Determine the (x, y) coordinate at the center of the cell enclosing the given text.  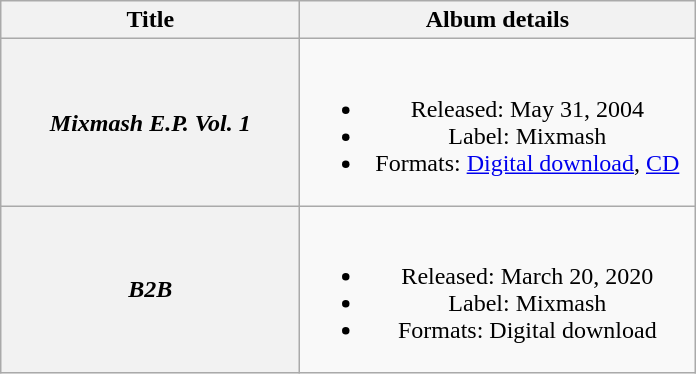
Mixmash E.P. Vol. 1 (150, 122)
Released: May 31, 2004Label: MixmashFormats: Digital download, CD (498, 122)
Released: March 20, 2020Label: MixmashFormats: Digital download (498, 290)
B2B (150, 290)
Title (150, 20)
Album details (498, 20)
